Find where the given text appears and provide that cell's center as (x, y) coordinate. 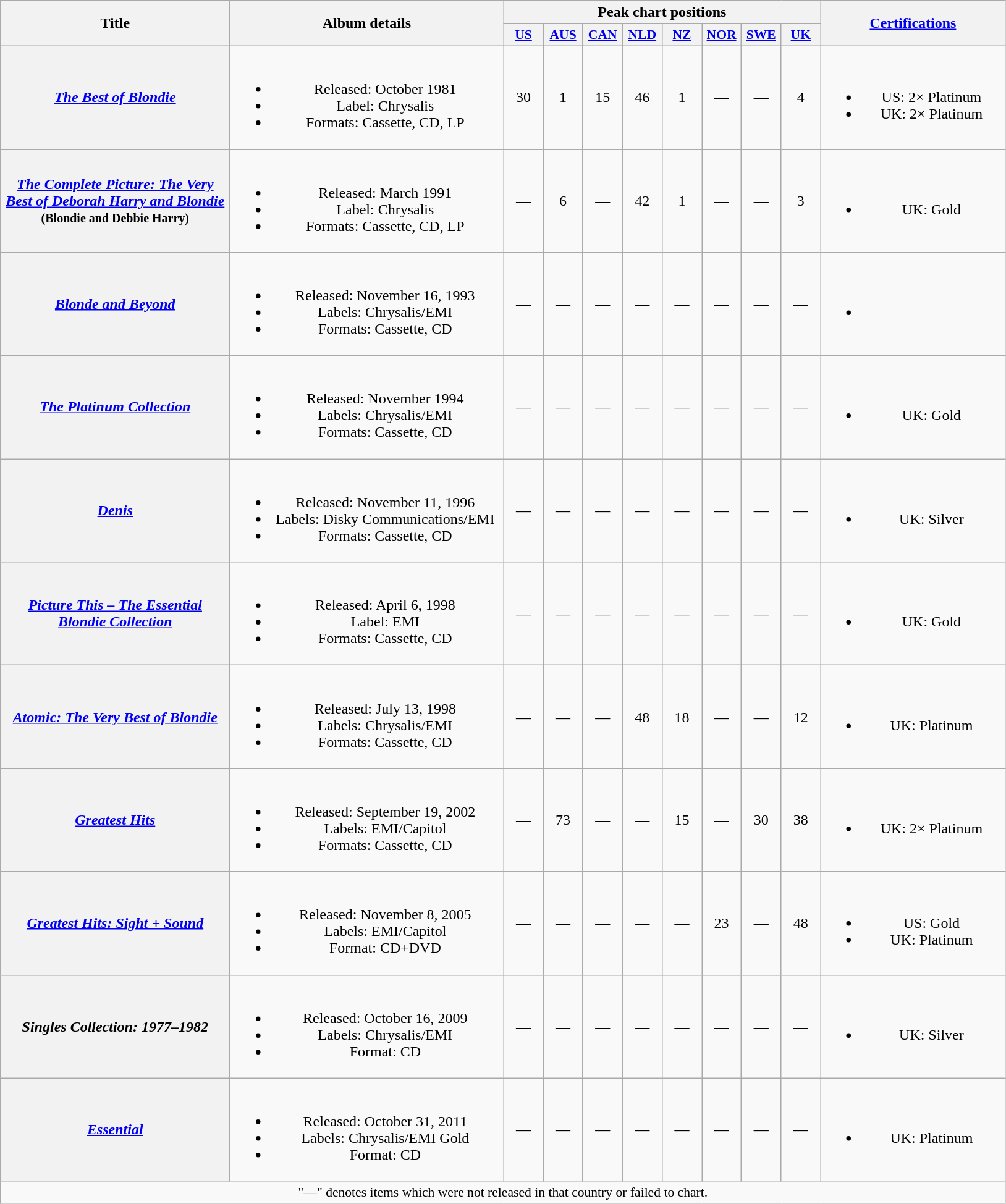
23 (722, 923)
Released: November 1994Labels: Chrysalis/EMIFormats: Cassette, CD (367, 408)
SWE (761, 35)
NOR (722, 35)
AUS (563, 35)
Title (115, 23)
Released: November 11, 1996Labels: Disky Communications/EMIFormats: Cassette, CD (367, 510)
Singles Collection: 1977–1982 (115, 1027)
UK: 2× Platinum (913, 820)
Released: March 1991Label: ChrysalisFormats: Cassette, CD, LP (367, 201)
UK (801, 35)
Picture This – The Essential Blondie Collection (115, 614)
38 (801, 820)
4 (801, 98)
Peak chart positions (662, 12)
6 (563, 201)
Released: October 31, 2011Labels: Chrysalis/EMI GoldFormat: CD (367, 1129)
73 (563, 820)
Released: November 16, 1993Labels: Chrysalis/EMIFormats: Cassette, CD (367, 304)
12 (801, 717)
NLD (642, 35)
46 (642, 98)
Released: September 19, 2002Labels: EMI/CapitolFormats: Cassette, CD (367, 820)
Certifications (913, 23)
Released: November 8, 2005Labels: EMI/CapitolFormat: CD+DVD (367, 923)
42 (642, 201)
3 (801, 201)
Greatest Hits (115, 820)
US: 2× PlatinumUK: 2× Platinum (913, 98)
Greatest Hits: Sight + Sound (115, 923)
Album details (367, 23)
CAN (602, 35)
18 (682, 717)
The Platinum Collection (115, 408)
US (523, 35)
The Best of Blondie (115, 98)
Denis (115, 510)
US: GoldUK: Platinum (913, 923)
Essential (115, 1129)
Released: October 16, 2009Labels: Chrysalis/EMIFormat: CD (367, 1027)
Released: April 6, 1998Label: EMIFormats: Cassette, CD (367, 614)
"—" denotes items which were not released in that country or failed to chart. (503, 1192)
Released: July 13, 1998Labels: Chrysalis/EMIFormats: Cassette, CD (367, 717)
Blonde and Beyond (115, 304)
NZ (682, 35)
Atomic: The Very Best of Blondie (115, 717)
Released: October 1981Label: ChrysalisFormats: Cassette, CD, LP (367, 98)
The Complete Picture: The Very Best of Deborah Harry and Blondie (Blondie and Debbie Harry) (115, 201)
